Return [X, Y] of the center of cell containing provided text 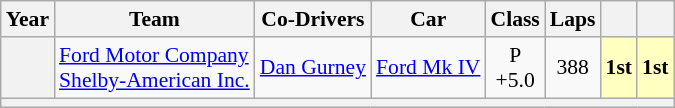
Co-Drivers [313, 19]
Dan Gurney [313, 68]
Class [514, 19]
Laps [573, 19]
388 [573, 68]
Year [28, 19]
P+5.0 [514, 68]
Ford Motor Company Shelby-American Inc. [154, 68]
Ford Mk IV [428, 68]
Team [154, 19]
Car [428, 19]
